Extract the [x, y] coordinate from the center of the cell holding the provided text.  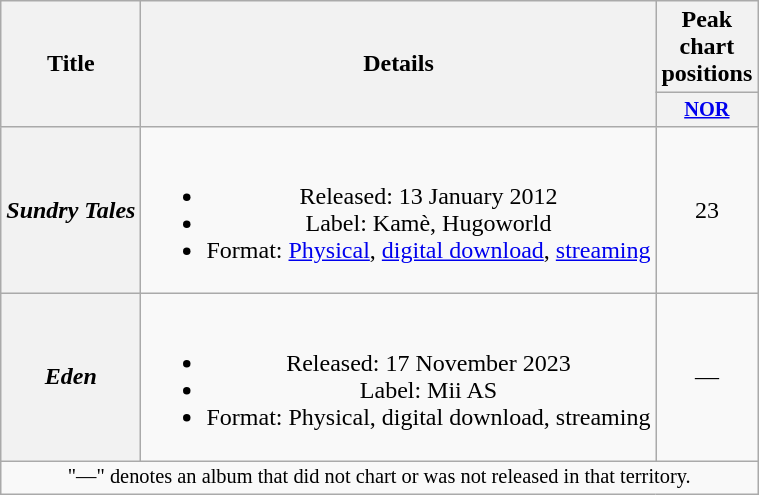
NOR [707, 110]
Peak chart positions [707, 47]
Released: 17 November 2023Label: Mii ASFormat: Physical, digital download, streaming [398, 378]
— [707, 378]
"—" denotes an album that did not chart or was not released in that territory. [380, 478]
Eden [71, 378]
Details [398, 64]
Released: 13 January 2012Label: Kamè, HugoworldFormat: Physical, digital download, streaming [398, 210]
23 [707, 210]
Sundry Tales [71, 210]
Title [71, 64]
